Search for the cell housing the specified text and yield its (X, Y) center coordinate. 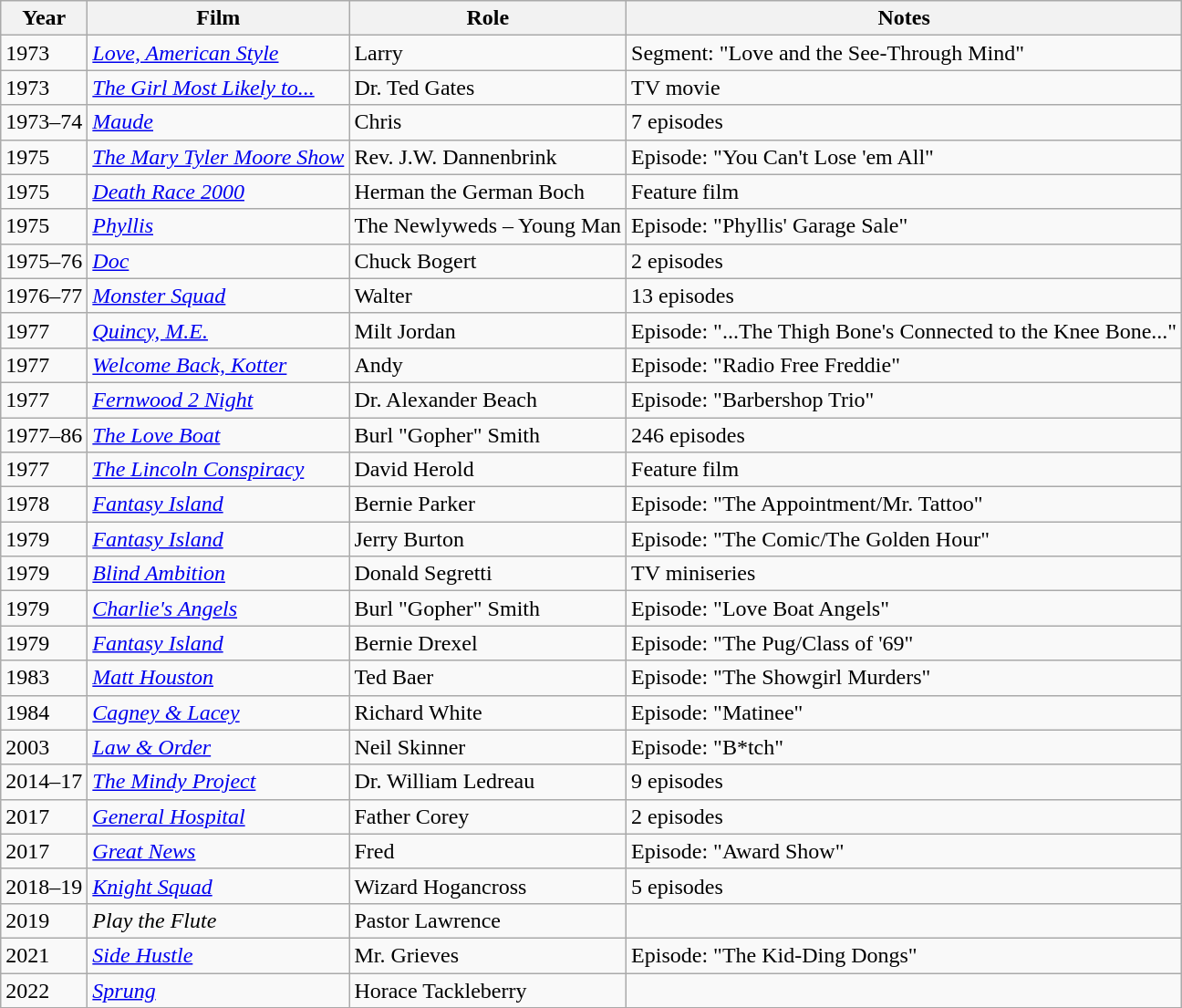
Maude (219, 122)
2018–19 (44, 886)
The Girl Most Likely to... (219, 88)
1978 (44, 504)
Great News (219, 851)
1977–86 (44, 435)
Larry (488, 53)
Episode: "The Appointment/Mr. Tattoo" (905, 504)
Episode: "Matinee" (905, 712)
Pastor Lawrence (488, 920)
Year (44, 18)
General Hospital (219, 816)
1975–76 (44, 261)
The Newlyweds – Young Man (488, 226)
TV miniseries (905, 574)
Doc (219, 261)
Rev. J.W. Dannenbrink (488, 157)
2021 (44, 955)
Episode: "Love Boat Angels" (905, 608)
Role (488, 18)
Mr. Grieves (488, 955)
Chris (488, 122)
Father Corey (488, 816)
Jerry Burton (488, 539)
9 episodes (905, 782)
1983 (44, 678)
Episode: "...The Thigh Bone's Connected to the Knee Bone..." (905, 330)
Episode: "The Comic/The Golden Hour" (905, 539)
7 episodes (905, 122)
Bernie Parker (488, 504)
Love, American Style (219, 53)
2022 (44, 990)
Episode: "Award Show" (905, 851)
1976–77 (44, 296)
Quincy, M.E. (219, 330)
Episode: "The Kid-Ding Dongs" (905, 955)
Death Race 2000 (219, 192)
Wizard Hogancross (488, 886)
Episode: "The Pug/Class of '69" (905, 643)
Episode: "The Showgirl Murders" (905, 678)
Episode: "Barbershop Trio" (905, 400)
Sprung (219, 990)
The Lincoln Conspiracy (219, 470)
1973–74 (44, 122)
Episode: "You Can't Lose 'em All" (905, 157)
Law & Order (219, 747)
Film (219, 18)
Milt Jordan (488, 330)
2003 (44, 747)
Phyllis (219, 226)
Dr. Alexander Beach (488, 400)
Dr. Ted Gates (488, 88)
Andy (488, 365)
1984 (44, 712)
Knight Squad (219, 886)
Episode: "Phyllis' Garage Sale" (905, 226)
Monster Squad (219, 296)
The Mindy Project (219, 782)
2019 (44, 920)
Notes (905, 18)
David Herold (488, 470)
Richard White (488, 712)
5 episodes (905, 886)
Dr. William Ledreau (488, 782)
The Mary Tyler Moore Show (219, 157)
Episode: "Radio Free Freddie" (905, 365)
Fernwood 2 Night (219, 400)
Bernie Drexel (488, 643)
Play the Flute (219, 920)
Segment: "Love and the See-Through Mind" (905, 53)
Ted Baer (488, 678)
Welcome Back, Kotter (219, 365)
2014–17 (44, 782)
TV movie (905, 88)
13 episodes (905, 296)
Chuck Bogert (488, 261)
Cagney & Lacey (219, 712)
Horace Tackleberry (488, 990)
Charlie's Angels (219, 608)
Herman the German Boch (488, 192)
Episode: "B*tch" (905, 747)
Walter (488, 296)
Fred (488, 851)
The Love Boat (219, 435)
Donald Segretti (488, 574)
246 episodes (905, 435)
Matt Houston (219, 678)
Neil Skinner (488, 747)
Side Hustle (219, 955)
Blind Ambition (219, 574)
